Determine the [X, Y] coordinate at the center of the cell enclosing the given text.  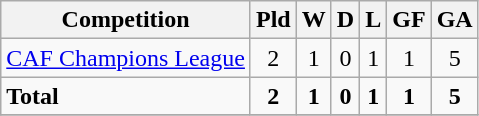
L [374, 20]
Pld [273, 20]
D [345, 20]
Total [126, 96]
GA [454, 20]
CAF Champions League [126, 58]
W [314, 20]
GF [409, 20]
Competition [126, 20]
